Search for the cell housing the specified text and yield its [X, Y] center coordinate. 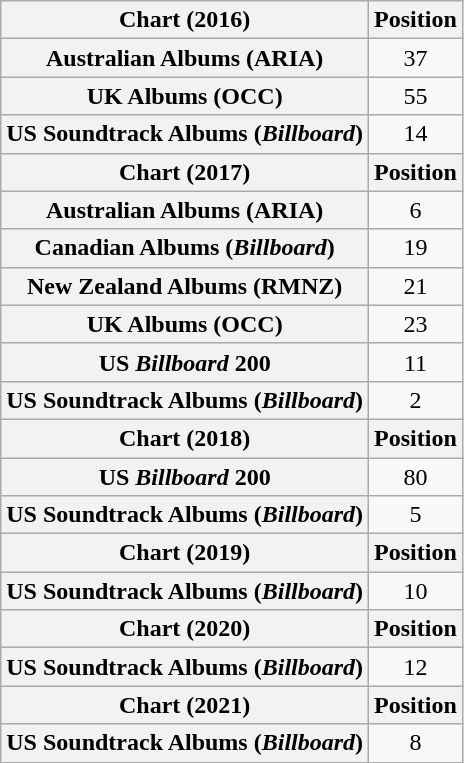
23 [416, 324]
6 [416, 210]
New Zealand Albums (RMNZ) [185, 286]
11 [416, 362]
5 [416, 515]
Chart (2016) [185, 20]
Chart (2018) [185, 438]
37 [416, 58]
80 [416, 477]
8 [416, 743]
14 [416, 134]
Canadian Albums (Billboard) [185, 248]
10 [416, 591]
12 [416, 667]
55 [416, 96]
Chart (2021) [185, 705]
19 [416, 248]
21 [416, 286]
Chart (2020) [185, 629]
2 [416, 400]
Chart (2017) [185, 172]
Chart (2019) [185, 553]
